Identify which cell holds the provided text, then report its (X, Y) central coordinate. 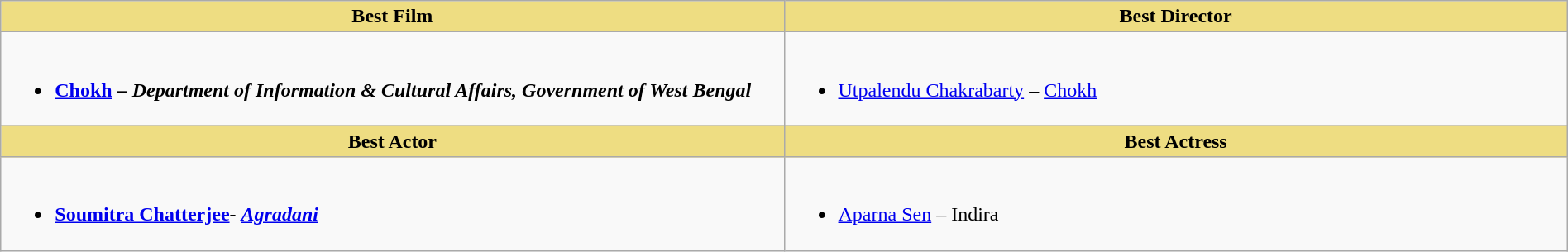
Utpalendu Chakrabarty – Chokh (1176, 79)
Best Actress (1176, 141)
Chokh – Department of Information & Cultural Affairs, Government of West Bengal (392, 79)
Soumitra Chatterjee- Agradani (392, 203)
Best Actor (392, 141)
Best Director (1176, 17)
Aparna Sen – Indira (1176, 203)
Best Film (392, 17)
